Search for the cell housing the specified text and yield its [X, Y] center coordinate. 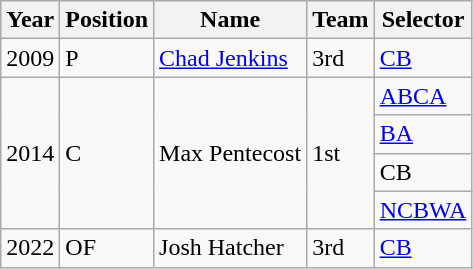
Josh Hatcher [230, 248]
1st [341, 153]
Year [30, 20]
Chad Jenkins [230, 58]
Max Pentecost [230, 153]
2022 [30, 248]
2009 [30, 58]
NCBWA [423, 210]
Name [230, 20]
OF [107, 248]
2014 [30, 153]
C [107, 153]
Position [107, 20]
Team [341, 20]
Selector [423, 20]
P [107, 58]
BA [423, 134]
ABCA [423, 96]
